Find where the given text appears and provide that cell's center as (x, y) coordinate. 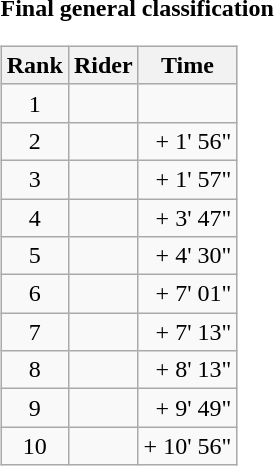
+ 9' 49" (188, 408)
+ 10' 56" (188, 446)
+ 8' 13" (188, 370)
10 (34, 446)
3 (34, 179)
2 (34, 141)
1 (34, 103)
5 (34, 256)
6 (34, 294)
+ 1' 57" (188, 179)
Rider (103, 65)
8 (34, 370)
Time (188, 65)
+ 7' 13" (188, 332)
Rank (34, 65)
7 (34, 332)
4 (34, 217)
+ 4' 30" (188, 256)
9 (34, 408)
+ 1' 56" (188, 141)
+ 7' 01" (188, 294)
+ 3' 47" (188, 217)
